Provide the [x, y] coordinate of the cell's center where the given text is located.  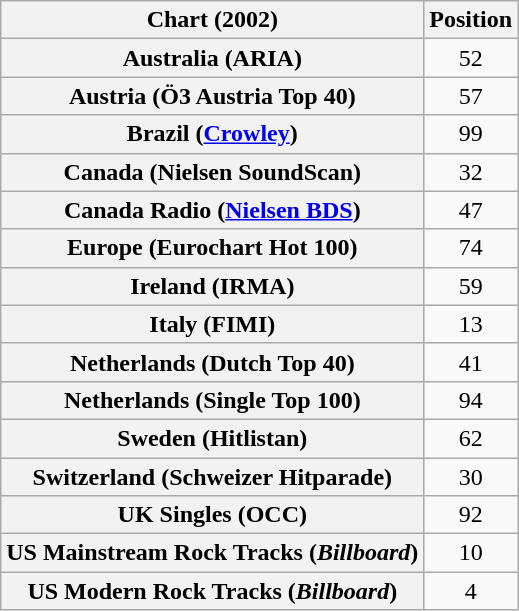
59 [471, 286]
Brazil (Crowley) [212, 134]
92 [471, 515]
Canada Radio (Nielsen BDS) [212, 210]
Italy (FIMI) [212, 324]
Europe (Eurochart Hot 100) [212, 248]
Australia (ARIA) [212, 58]
Ireland (IRMA) [212, 286]
99 [471, 134]
Canada (Nielsen SoundScan) [212, 172]
74 [471, 248]
41 [471, 362]
US Modern Rock Tracks (Billboard) [212, 591]
13 [471, 324]
10 [471, 553]
30 [471, 477]
Netherlands (Dutch Top 40) [212, 362]
Switzerland (Schweizer Hitparade) [212, 477]
47 [471, 210]
Austria (Ö3 Austria Top 40) [212, 96]
Position [471, 20]
62 [471, 438]
94 [471, 400]
Sweden (Hitlistan) [212, 438]
Chart (2002) [212, 20]
32 [471, 172]
US Mainstream Rock Tracks (Billboard) [212, 553]
Netherlands (Single Top 100) [212, 400]
UK Singles (OCC) [212, 515]
57 [471, 96]
52 [471, 58]
4 [471, 591]
